Return the (X, Y) coordinate for the center point of the cell that contains the specified text.  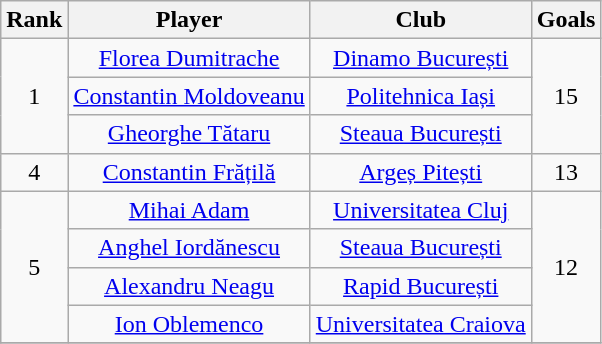
15 (566, 96)
Ion Oblemenco (189, 324)
Rank (34, 20)
Universitatea Cluj (420, 210)
Club (420, 20)
Politehnica Iași (420, 96)
Constantin Frățilă (189, 172)
Anghel Iordănescu (189, 248)
Gheorghe Tătaru (189, 134)
12 (566, 267)
5 (34, 267)
1 (34, 96)
Universitatea Craiova (420, 324)
Rapid București (420, 286)
13 (566, 172)
Dinamo București (420, 58)
Argeș Pitești (420, 172)
Goals (566, 20)
Florea Dumitrache (189, 58)
Constantin Moldoveanu (189, 96)
Player (189, 20)
Mihai Adam (189, 210)
4 (34, 172)
Alexandru Neagu (189, 286)
